Find where the given text appears and provide that cell's center as [X, Y] coordinate. 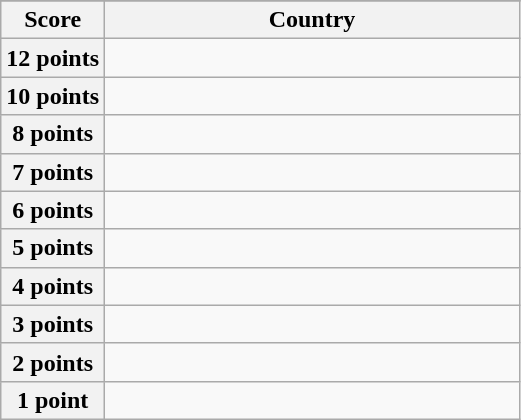
Country [312, 20]
3 points [53, 324]
10 points [53, 96]
Score [53, 20]
1 point [53, 400]
6 points [53, 210]
5 points [53, 248]
4 points [53, 286]
8 points [53, 134]
12 points [53, 58]
2 points [53, 362]
7 points [53, 172]
